Capture the cell that displays the provided text and extract its [x, y] central coordinate. 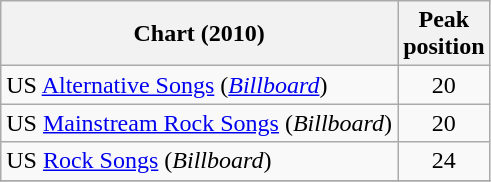
US Alternative Songs (Billboard) [200, 85]
24 [444, 161]
Chart (2010) [200, 34]
US Rock Songs (Billboard) [200, 161]
Peakposition [444, 34]
US Mainstream Rock Songs (Billboard) [200, 123]
